From the cell containing the given text, extract its center point as (X, Y) coordinate. 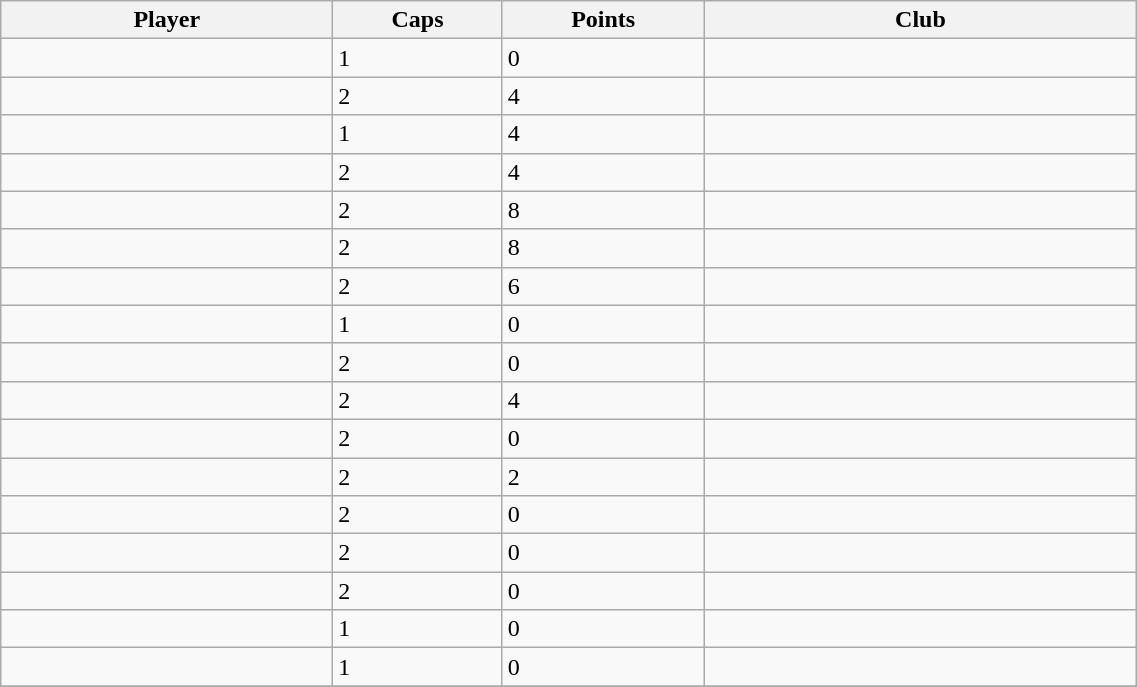
Club (920, 20)
Caps (418, 20)
6 (603, 286)
Points (603, 20)
Player (167, 20)
